Output the [X, Y] coordinate of the center of the cell containing the given text.  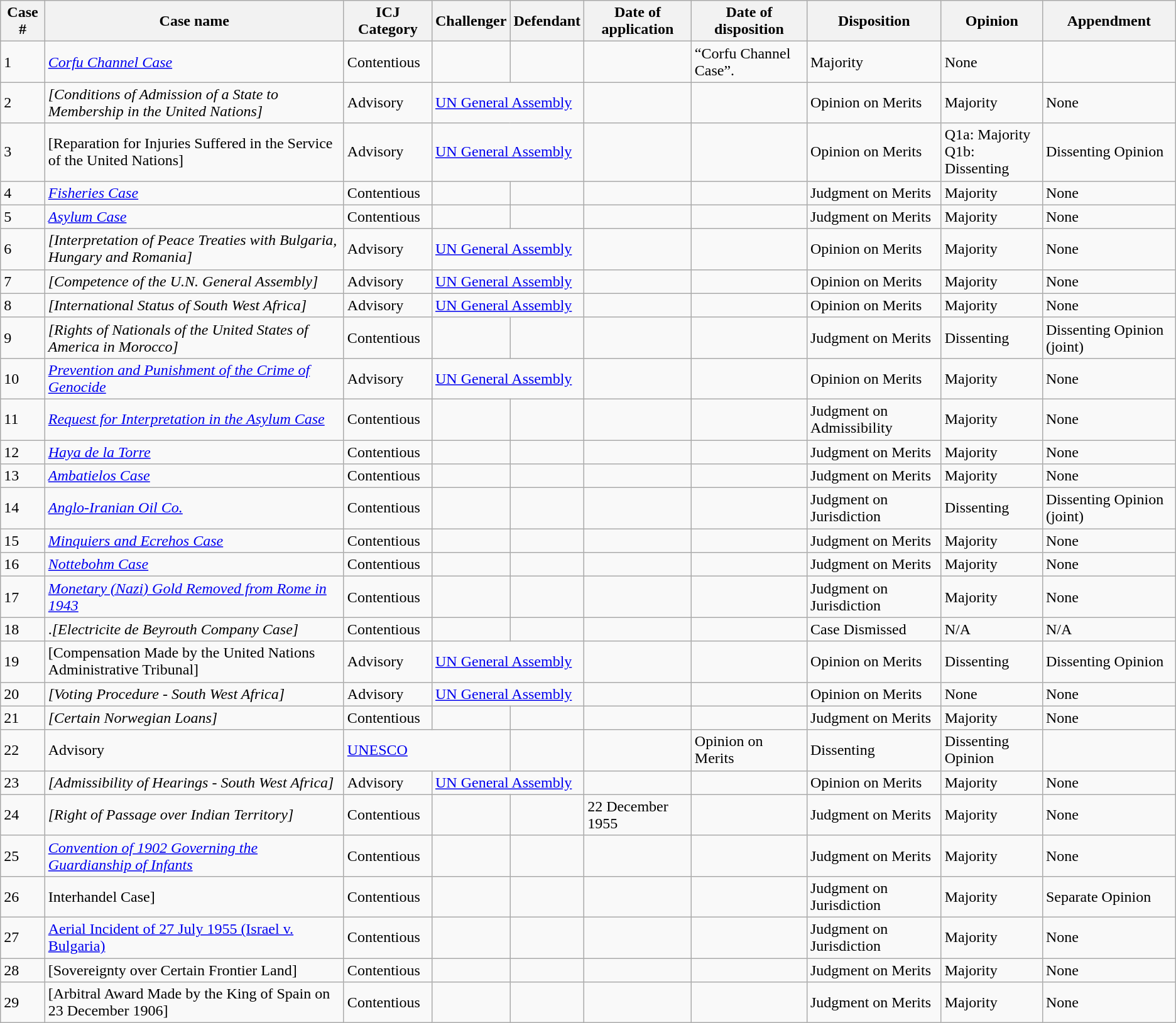
5 [23, 217]
[Interpretation of Peace Treaties with Bulgaria, Hungary and Romania] [194, 249]
[Compensation Made by the United Nations Administrative Tribunal] [194, 662]
[Sovereignty over Certain Frontier Land] [194, 970]
22 December 1955 [638, 815]
[Conditions of Admission of a State to Membership in the United Nations] [194, 103]
3 [23, 152]
22 [23, 750]
28 [23, 970]
11 [23, 419]
16 [23, 565]
[Reparation for Injuries Suffered in the Service of the United Nations] [194, 152]
24 [23, 815]
27 [23, 937]
Opinion [991, 21]
UNESCO [427, 750]
Convention of 1902 Governing the Guardianship of Infants [194, 855]
14 [23, 509]
Corfu Channel Case [194, 62]
6 [23, 249]
25 [23, 855]
Challenger [471, 21]
Haya de la Torre [194, 452]
.[Electricite de Beyrouth Company Case] [194, 629]
Asylum Case [194, 217]
7 [23, 281]
Request for Interpretation in the Asylum Case [194, 419]
2 [23, 103]
Appendment [1109, 21]
4 [23, 193]
“Corfu Channel Case”. [749, 62]
Defendant [547, 21]
9 [23, 338]
Judgment on Admissibility [874, 419]
Date of application [638, 21]
Fisheries Case [194, 193]
Nottebohm Case [194, 565]
[Competence of the U.N. General Assembly] [194, 281]
Interhandel Case] [194, 897]
Case # [23, 21]
Q1a: MajorityQ1b: Dissenting [991, 152]
20 [23, 694]
ICJ Category [388, 21]
23 [23, 782]
21 [23, 718]
13 [23, 476]
15 [23, 541]
[Admissibility of Hearings - South West Africa] [194, 782]
19 [23, 662]
Anglo-Iranian Oil Co. [194, 509]
[Certain Norwegian Loans] [194, 718]
[International Status of South West Africa] [194, 305]
Monetary (Nazi) Gold Removed from Rome in 1943 [194, 597]
[Rights of Nationals of the United States of America in Morocco] [194, 338]
29 [23, 1002]
Minquiers and Ecrehos Case [194, 541]
17 [23, 597]
26 [23, 897]
[Right of Passage over Indian Territory] [194, 815]
Ambatielos Case [194, 476]
[Arbitral Award Made by the King of Spain on 23 December 1906] [194, 1002]
Disposition [874, 21]
Case name [194, 21]
8 [23, 305]
18 [23, 629]
12 [23, 452]
[Voting Procedure - South West Africa] [194, 694]
1 [23, 62]
Case Dismissed [874, 629]
Prevention and Punishment of the Crime of Genocide [194, 378]
10 [23, 378]
Aerial Incident of 27 July 1955 (Israel v. Bulgaria) [194, 937]
Date of disposition [749, 21]
Separate Opinion [1109, 897]
